Provide the [x, y] coordinate of the cell's center where the given text is located.  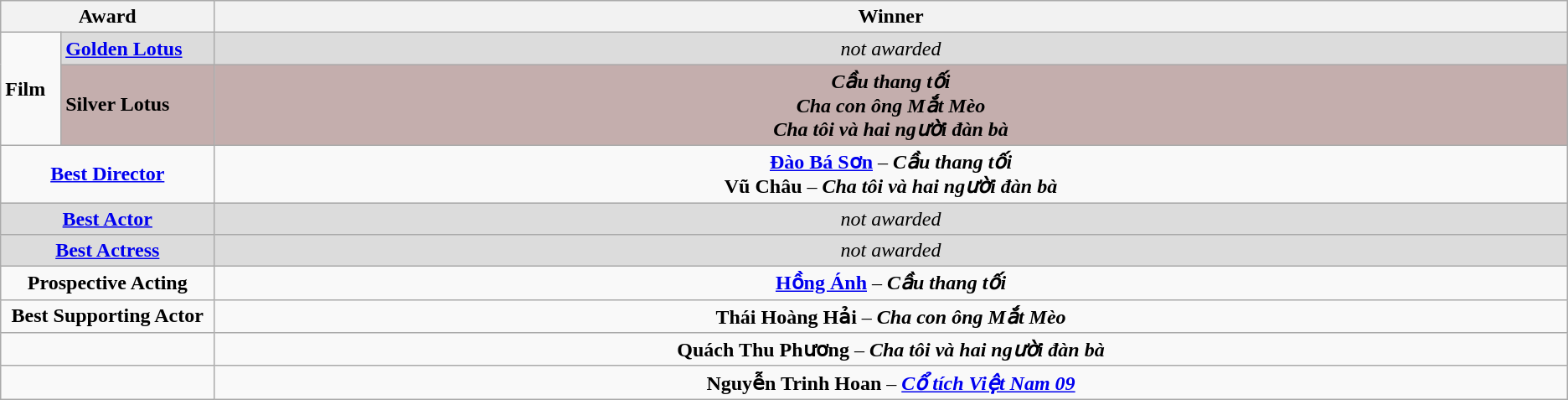
Đào Bá Sơn – Cầu thang tốiVũ Châu – Cha tôi và hai người đàn bà [891, 174]
Winner [891, 17]
Nguyễn Trinh Hoan – Cổ tích Việt Nam 09 [891, 382]
Thái Hoàng Hải – Cha con ông Mắt Mèo [891, 316]
Award [107, 17]
Film [31, 89]
Best Actress [107, 251]
Silver Lotus [137, 106]
Quách Thu Phương – Cha tôi và hai người đàn bà [891, 350]
Prospective Acting [107, 283]
Hồng Ánh – Cầu thang tối [891, 283]
Best Actor [107, 219]
Cầu thang tốiCha con ông Mắt MèoCha tôi và hai người đàn bà [891, 106]
Golden Lotus [137, 49]
Best Supporting Actor [107, 316]
Best Director [107, 174]
